Pinpoint the cell where the given text exists, returning its [x, y] midpoint coordinate. 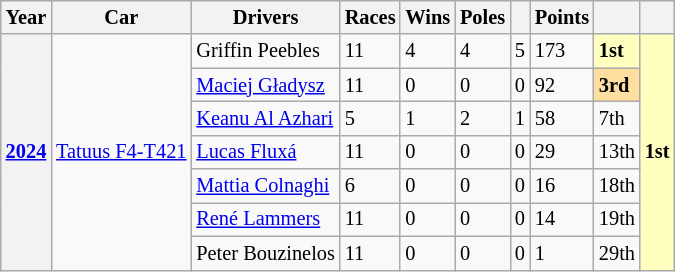
Maciej Gładysz [265, 85]
16 [562, 186]
14 [562, 219]
Mattia Colnaghi [265, 186]
2 [482, 118]
Year [26, 17]
René Lammers [265, 219]
173 [562, 51]
92 [562, 85]
2024 [26, 152]
Griffin Peebles [265, 51]
Races [370, 17]
3rd [617, 85]
Peter Bouzinelos [265, 253]
Wins [428, 17]
29th [617, 253]
18th [617, 186]
Drivers [265, 17]
Poles [482, 17]
Car [121, 17]
6 [370, 186]
Tatuus F4-T421 [121, 152]
19th [617, 219]
Lucas Fluxá [265, 152]
Keanu Al Azhari [265, 118]
58 [562, 118]
Points [562, 17]
29 [562, 152]
13th [617, 152]
7th [617, 118]
